From the cell containing the given text, extract its center point as [x, y] coordinate. 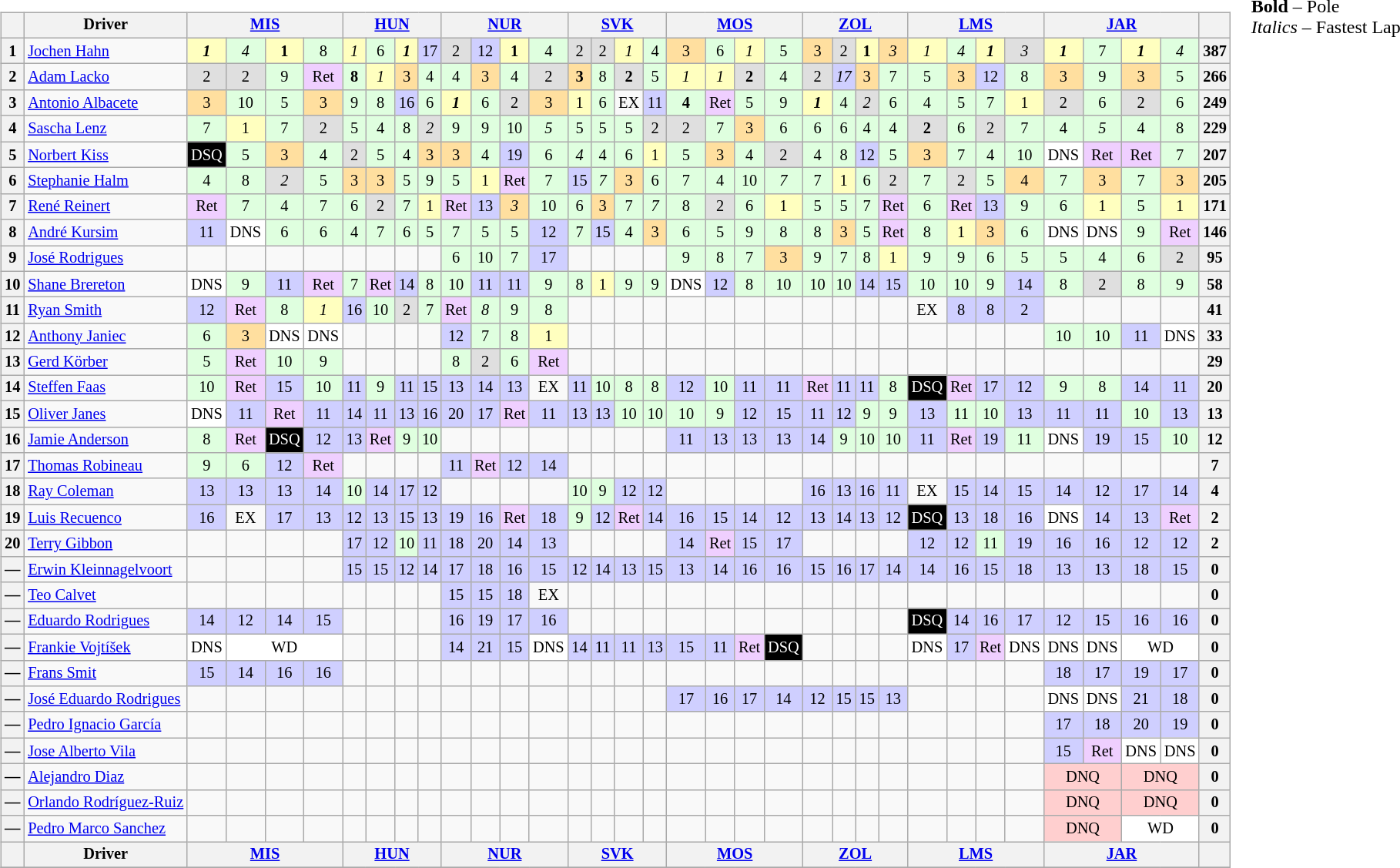
29 [1214, 362]
Luis Recuenco [106, 518]
Jamie Anderson [106, 440]
Eduardo Rodrigues [106, 622]
Thomas Robineau [106, 466]
Teo Calvet [106, 595]
René Reinert [106, 206]
Oliver Janes [106, 414]
José Eduardo Rodrigues [106, 699]
229 [1214, 129]
Adam Lacko [106, 77]
Steffen Faas [106, 388]
146 [1214, 233]
Jochen Hahn [106, 51]
207 [1214, 155]
Orlando Rodríguez-Ruiz [106, 803]
Jose Alberto Vila [106, 751]
58 [1214, 284]
André Kursim [106, 233]
Anthony Janiec [106, 337]
Sascha Lenz [106, 129]
266 [1214, 77]
387 [1214, 51]
Frans Smit [106, 673]
Norbert Kiss [106, 155]
205 [1214, 181]
Terry Gibbon [106, 544]
Ray Coleman [106, 491]
Antonio Albacete [106, 103]
Pedro Ignacio García [106, 725]
Frankie Vojtíšek [106, 647]
Erwin Kleinnagelvoort [106, 569]
95 [1214, 259]
41 [1214, 310]
Gerd Körber [106, 362]
Stephanie Halm [106, 181]
José Rodrigues [106, 259]
Ryan Smith [106, 310]
249 [1214, 103]
171 [1214, 206]
Pedro Marco Sanchez [106, 829]
Shane Brereton [106, 284]
Alejandro Diaz [106, 777]
33 [1214, 337]
